Return the (x, y) coordinate for the center point of the cell that contains the specified text.  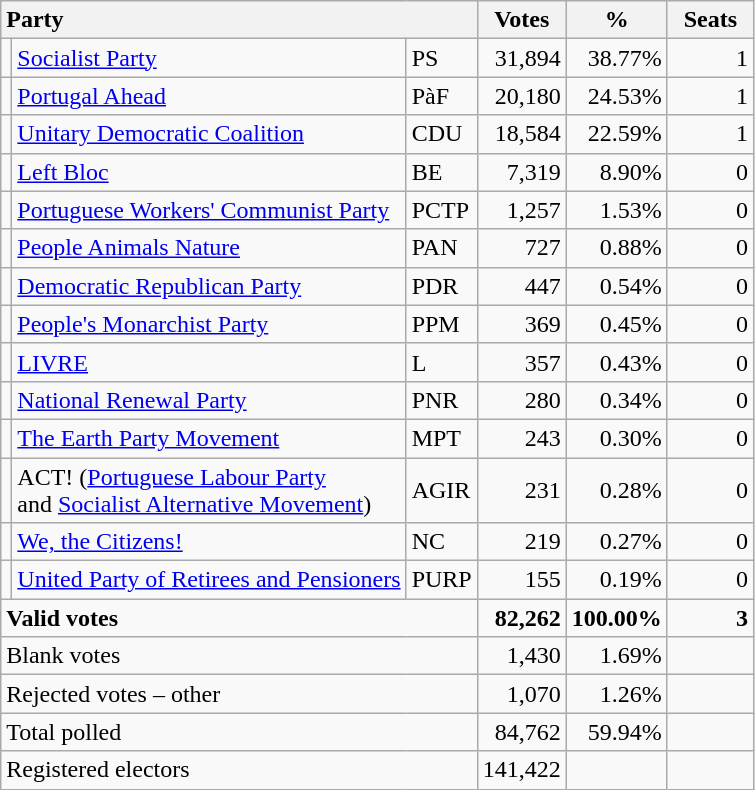
People Animals Nature (209, 248)
7,319 (522, 172)
Left Bloc (209, 172)
0.45% (616, 324)
1.53% (616, 210)
727 (522, 248)
Total polled (239, 732)
PàF (442, 96)
0.88% (616, 248)
1.69% (616, 656)
PPM (442, 324)
0.30% (616, 438)
280 (522, 400)
20,180 (522, 96)
447 (522, 286)
219 (522, 542)
155 (522, 580)
Valid votes (239, 618)
Rejected votes – other (239, 694)
Portuguese Workers' Communist Party (209, 210)
People's Monarchist Party (209, 324)
Blank votes (239, 656)
National Renewal Party (209, 400)
Democratic Republican Party (209, 286)
BE (442, 172)
357 (522, 362)
18,584 (522, 134)
Party (239, 20)
0.43% (616, 362)
84,762 (522, 732)
231 (522, 490)
1,257 (522, 210)
PDR (442, 286)
ACT! (Portuguese Labour Partyand Socialist Alternative Movement) (209, 490)
1,430 (522, 656)
% (616, 20)
1,070 (522, 694)
CDU (442, 134)
369 (522, 324)
NC (442, 542)
Votes (522, 20)
L (442, 362)
Unitary Democratic Coalition (209, 134)
0.27% (616, 542)
PS (442, 58)
PAN (442, 248)
We, the Citizens! (209, 542)
82,262 (522, 618)
Registered electors (239, 770)
0.28% (616, 490)
38.77% (616, 58)
0.19% (616, 580)
United Party of Retirees and Pensioners (209, 580)
24.53% (616, 96)
PNR (442, 400)
AGIR (442, 490)
0.34% (616, 400)
8.90% (616, 172)
141,422 (522, 770)
1.26% (616, 694)
The Earth Party Movement (209, 438)
PCTP (442, 210)
MPT (442, 438)
31,894 (522, 58)
100.00% (616, 618)
LIVRE (209, 362)
Seats (710, 20)
22.59% (616, 134)
3 (710, 618)
243 (522, 438)
0.54% (616, 286)
PURP (442, 580)
Portugal Ahead (209, 96)
59.94% (616, 732)
Socialist Party (209, 58)
